Find where the given text appears and provide that cell's center as (x, y) coordinate. 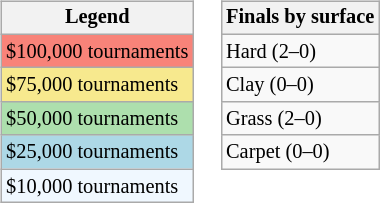
$50,000 tournaments (97, 119)
Carpet (0–0) (300, 152)
$10,000 tournaments (97, 186)
Grass (2–0) (300, 119)
Clay (0–0) (300, 85)
$75,000 tournaments (97, 85)
$25,000 tournaments (97, 152)
$100,000 tournaments (97, 51)
Hard (2–0) (300, 51)
Legend (97, 18)
Finals by surface (300, 18)
